For the text-containing cell, return its midpoint in (X, Y) coordinate format. 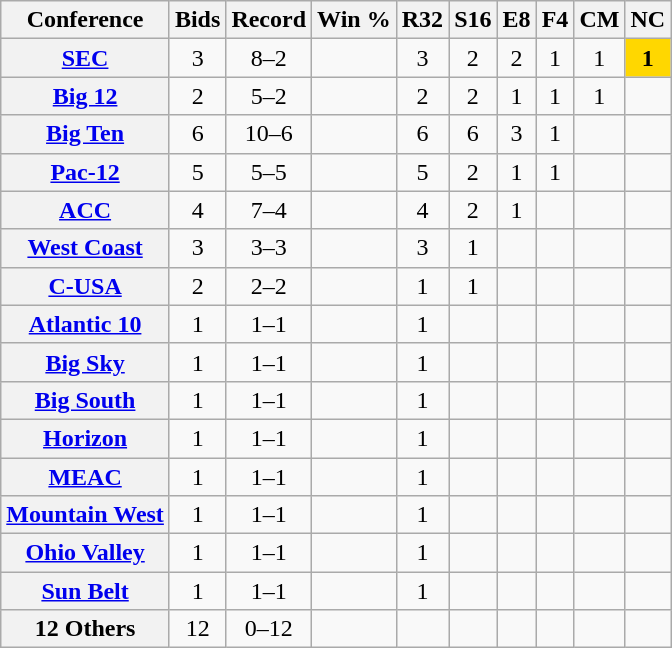
5–2 (269, 96)
Record (269, 20)
MEAC (86, 477)
Sun Belt (86, 591)
S16 (473, 20)
Mountain West (86, 515)
12 (197, 629)
Big South (86, 400)
ACC (86, 210)
West Coast (86, 248)
Big Ten (86, 134)
NC (648, 20)
Bids (197, 20)
12 Others (86, 629)
Big 12 (86, 96)
3–3 (269, 248)
Conference (86, 20)
Horizon (86, 438)
10–6 (269, 134)
CM (600, 20)
7–4 (269, 210)
SEC (86, 58)
8–2 (269, 58)
R32 (422, 20)
2–2 (269, 286)
E8 (516, 20)
Win % (354, 20)
F4 (555, 20)
Atlantic 10 (86, 324)
Ohio Valley (86, 553)
C-USA (86, 286)
5–5 (269, 172)
0–12 (269, 629)
Pac-12 (86, 172)
Big Sky (86, 362)
